Capture the cell that displays the provided text and extract its [X, Y] central coordinate. 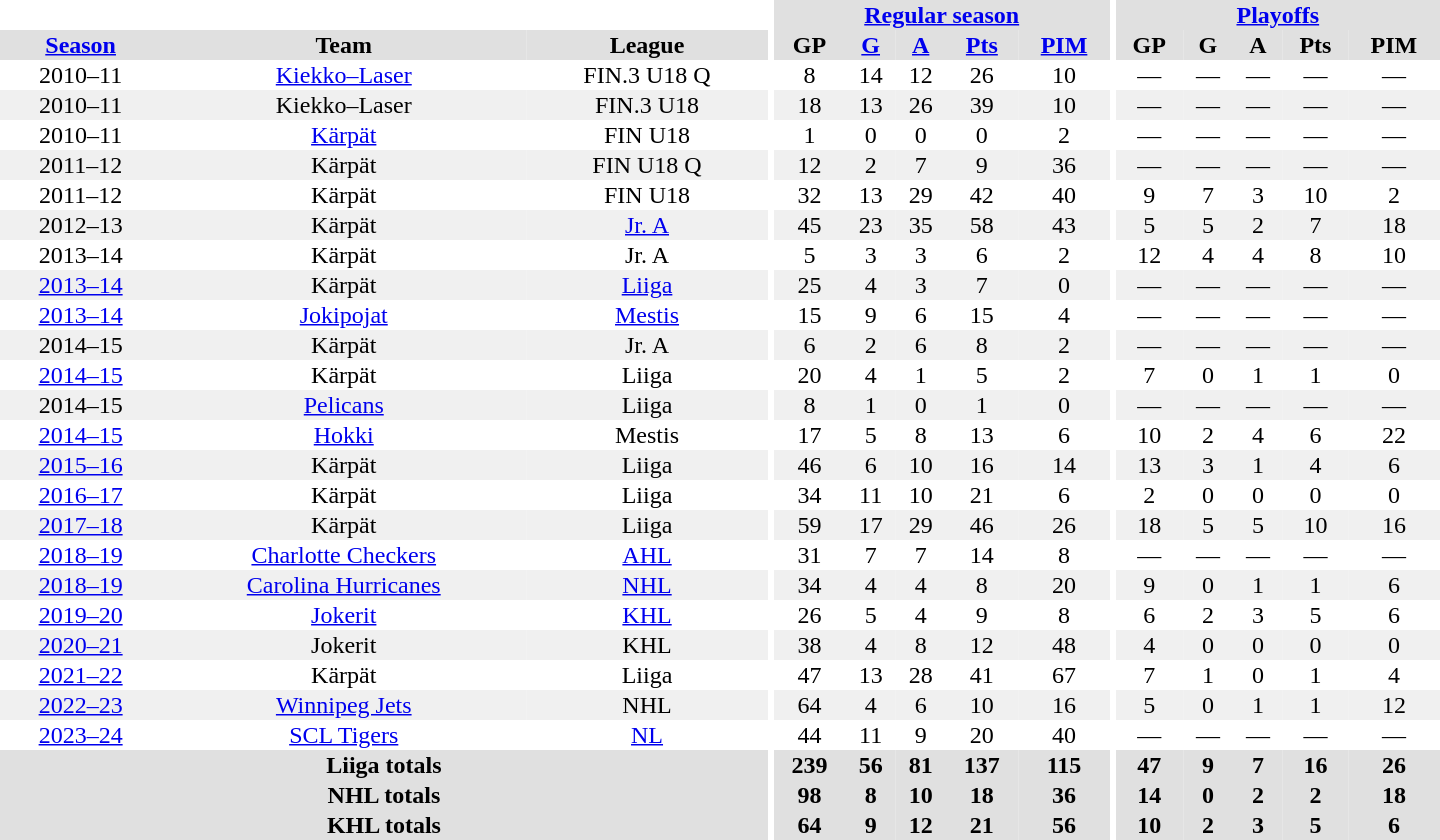
67 [1064, 675]
58 [982, 225]
Hokki [344, 435]
59 [809, 525]
KHL totals [384, 825]
Winnipeg Jets [344, 705]
35 [921, 225]
FIN.3 U18 Q [647, 75]
FIN.3 U18 [647, 105]
Season [80, 45]
43 [1064, 225]
2015–16 [80, 465]
239 [809, 765]
Regular season [942, 15]
League [647, 45]
NHL totals [384, 795]
22 [1394, 435]
Carolina Hurricanes [344, 585]
FIN U18 Q [647, 165]
2017–18 [80, 525]
Charlotte Checkers [344, 555]
39 [982, 105]
42 [982, 195]
Team [344, 45]
115 [1064, 765]
28 [921, 675]
2021–22 [80, 675]
45 [809, 225]
2023–24 [80, 735]
Pelicans [344, 405]
AHL [647, 555]
2022–23 [80, 705]
48 [1064, 645]
137 [982, 765]
38 [809, 645]
41 [982, 675]
81 [921, 765]
Liiga totals [384, 765]
23 [871, 225]
31 [809, 555]
44 [809, 735]
32 [809, 195]
98 [809, 795]
2019–20 [80, 615]
25 [809, 285]
NL [647, 735]
SCL Tigers [344, 735]
2020–21 [80, 645]
Playoffs [1278, 15]
2012–13 [80, 225]
Jokipojat [344, 315]
2016–17 [80, 495]
